Identify which cell holds the provided text, then report its (x, y) central coordinate. 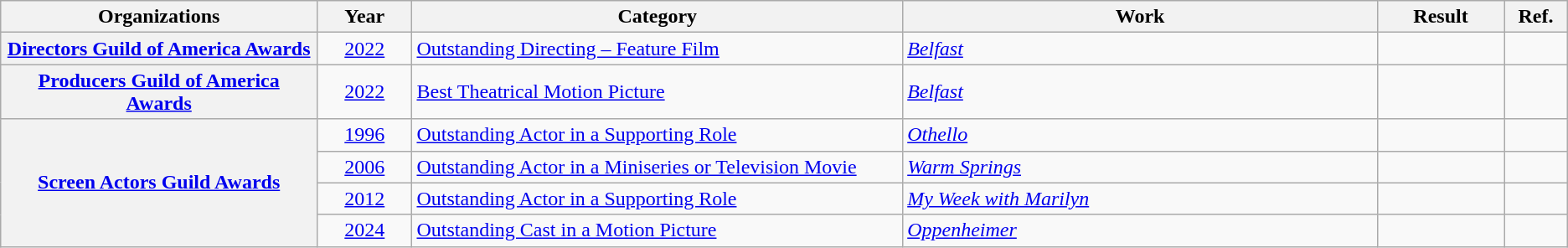
2024 (365, 230)
Result (1441, 17)
2006 (365, 167)
2012 (365, 199)
Othello (1141, 135)
My Week with Marilyn (1141, 199)
Outstanding Actor in a Miniseries or Television Movie (658, 167)
Directors Guild of America Awards (159, 49)
Warm Springs (1141, 167)
Category (658, 17)
Organizations (159, 17)
Work (1141, 17)
Oppenheimer (1141, 230)
Ref. (1536, 17)
Outstanding Cast in a Motion Picture (658, 230)
Year (365, 17)
Screen Actors Guild Awards (159, 183)
Best Theatrical Motion Picture (658, 92)
Outstanding Directing – Feature Film (658, 49)
Producers Guild of America Awards (159, 92)
1996 (365, 135)
